Determine the (X, Y) coordinate at the center of the cell enclosing the given text.  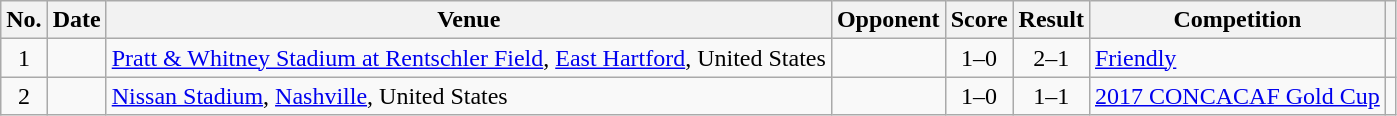
Result (1051, 20)
Competition (1237, 20)
1 (24, 58)
Friendly (1237, 58)
2 (24, 96)
2017 CONCACAF Gold Cup (1237, 96)
No. (24, 20)
Date (76, 20)
Opponent (888, 20)
2–1 (1051, 58)
Nissan Stadium, Nashville, United States (468, 96)
Score (979, 20)
Venue (468, 20)
1–1 (1051, 96)
Pratt & Whitney Stadium at Rentschler Field, East Hartford, United States (468, 58)
